Find where the given text appears and provide that cell's center as (X, Y) coordinate. 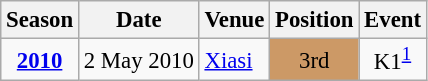
K11 (393, 60)
2010 (40, 60)
Xiasi (234, 60)
Season (40, 20)
2 May 2010 (138, 60)
Position (314, 20)
Event (393, 20)
3rd (314, 60)
Venue (234, 20)
Date (138, 20)
